Provide the [x, y] coordinate of the cell's center where the given text is located.  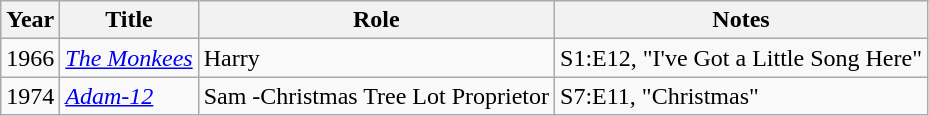
The Monkees [129, 58]
Notes [742, 20]
Role [376, 20]
S7:E11, "Christmas" [742, 96]
1966 [30, 58]
Year [30, 20]
S1:E12, "I've Got a Little Song Here" [742, 58]
Title [129, 20]
Harry [376, 58]
1974 [30, 96]
Sam -Christmas Tree Lot Proprietor [376, 96]
Adam-12 [129, 96]
